Scan for the cell matching the given text and deliver its (X, Y) coordinate at center. 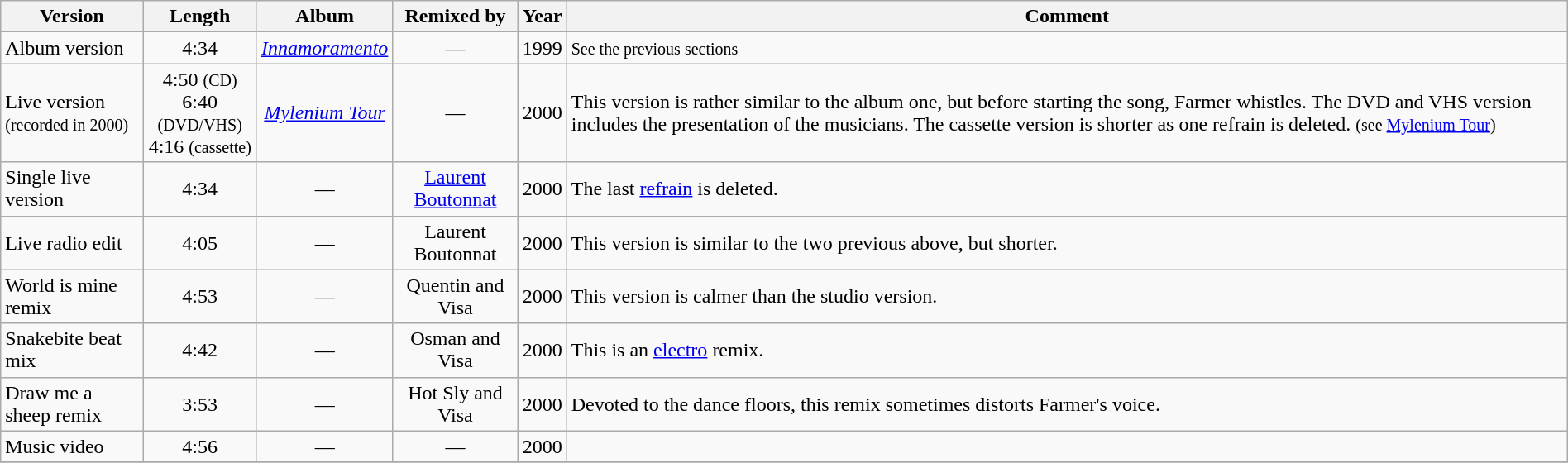
Hot Sly and Visa (455, 403)
Osman and Visa (455, 351)
Live version (recorded in 2000) (72, 112)
See the previous sections (1067, 48)
Single live version (72, 189)
Quentin and Visa (455, 296)
Album version (72, 48)
Music video (72, 446)
4:53 (200, 296)
Year (543, 17)
1999 (543, 48)
Comment (1067, 17)
Remixed by (455, 17)
This is an electro remix. (1067, 351)
3:53 (200, 403)
Length (200, 17)
Innamoramento (324, 48)
4:42 (200, 351)
Snakebite beat mix (72, 351)
This version is similar to the two previous above, but shorter. (1067, 243)
4:56 (200, 446)
World is mine remix (72, 296)
4:50 (CD) 6:40 (DVD/VHS) 4:16 (cassette) (200, 112)
Live radio edit (72, 243)
The last refrain is deleted. (1067, 189)
Devoted to the dance floors, this remix sometimes distorts Farmer's voice. (1067, 403)
This version is calmer than the studio version. (1067, 296)
4:05 (200, 243)
Draw me a sheep remix (72, 403)
Album (324, 17)
Version (72, 17)
Mylenium Tour (324, 112)
